From the cell containing the given text, extract its center point as (x, y) coordinate. 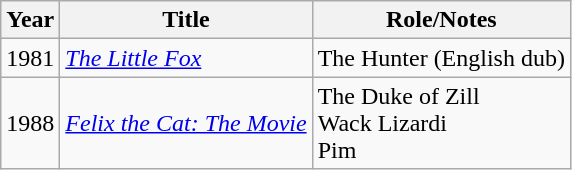
The Hunter (English dub) (441, 58)
The Duke of ZillWack LizardiPim (441, 123)
1981 (30, 58)
The Little Fox (186, 58)
Role/Notes (441, 20)
Year (30, 20)
Felix the Cat: The Movie (186, 123)
1988 (30, 123)
Title (186, 20)
